Determine the (x, y) coordinate at the center of the cell enclosing the given text.  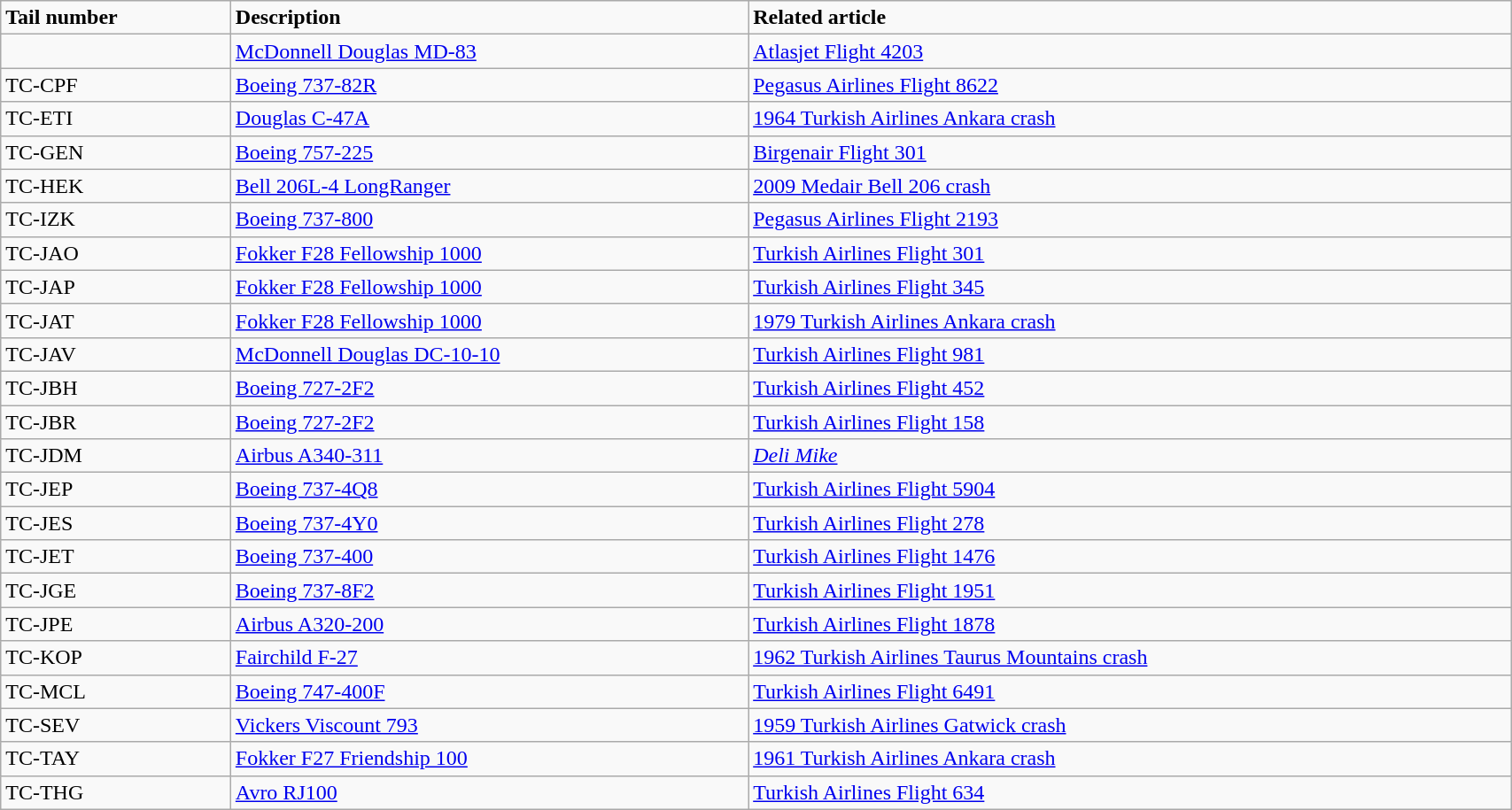
Vickers Viscount 793 (489, 725)
Turkish Airlines Flight 278 (1130, 523)
Bell 206L-4 LongRanger (489, 186)
TC-IZK (116, 220)
TC-CPF (116, 85)
Turkish Airlines Flight 6491 (1130, 691)
Boeing 737-400 (489, 557)
Boeing 737-8F2 (489, 590)
1964 Turkish Airlines Ankara crash (1130, 119)
TC-JGE (116, 590)
TC-JDM (116, 456)
TC-ETI (116, 119)
1961 Turkish Airlines Ankara crash (1130, 759)
Birgenair Flight 301 (1130, 152)
1959 Turkish Airlines Gatwick crash (1130, 725)
Turkish Airlines Flight 1951 (1130, 590)
TC-HEK (116, 186)
Turkish Airlines Flight 158 (1130, 422)
Fairchild F-27 (489, 658)
TC-JAP (116, 287)
TC-KOP (116, 658)
Boeing 737-800 (489, 220)
Turkish Airlines Flight 1878 (1130, 624)
McDonnell Douglas DC-10-10 (489, 354)
Pegasus Airlines Flight 8622 (1130, 85)
Related article (1130, 18)
TC-JPE (116, 624)
Deli Mike (1130, 456)
Turkish Airlines Flight 452 (1130, 388)
Airbus A320-200 (489, 624)
Boeing 747-400F (489, 691)
Description (489, 18)
Boeing 737-82R (489, 85)
Turkish Airlines Flight 301 (1130, 253)
TC-TAY (116, 759)
Turkish Airlines Flight 634 (1130, 792)
TC-JAV (116, 354)
Turkish Airlines Flight 981 (1130, 354)
TC-JES (116, 523)
Boeing 737-4Y0 (489, 523)
Fokker F27 Friendship 100 (489, 759)
1962 Turkish Airlines Taurus Mountains crash (1130, 658)
McDonnell Douglas MD-83 (489, 51)
TC-SEV (116, 725)
Avro RJ100 (489, 792)
Pegasus Airlines Flight 2193 (1130, 220)
Airbus A340-311 (489, 456)
Atlasjet Flight 4203 (1130, 51)
TC-JAO (116, 253)
TC-JEP (116, 490)
1979 Turkish Airlines Ankara crash (1130, 320)
Turkish Airlines Flight 5904 (1130, 490)
Boeing 737-4Q8 (489, 490)
2009 Medair Bell 206 crash (1130, 186)
TC-THG (116, 792)
TC-JBR (116, 422)
TC-JBH (116, 388)
Boeing 757-225 (489, 152)
TC-GEN (116, 152)
Douglas C-47A (489, 119)
TC-JET (116, 557)
Turkish Airlines Flight 345 (1130, 287)
TC-MCL (116, 691)
TC-JAT (116, 320)
Tail number (116, 18)
Turkish Airlines Flight 1476 (1130, 557)
